Return [x, y] of the center of cell containing provided text 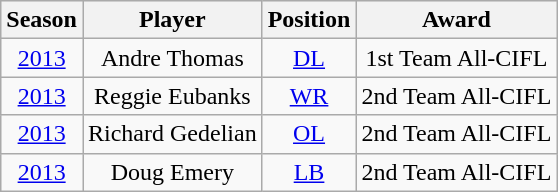
Doug Emery [172, 172]
Player [172, 20]
Position [309, 20]
LB [309, 172]
Reggie Eubanks [172, 96]
OL [309, 134]
Andre Thomas [172, 58]
Richard Gedelian [172, 134]
WR [309, 96]
Award [456, 20]
DL [309, 58]
1st Team All-CIFL [456, 58]
Season [42, 20]
